Provide the [x, y] coordinate of the cell's center where the given text is located.  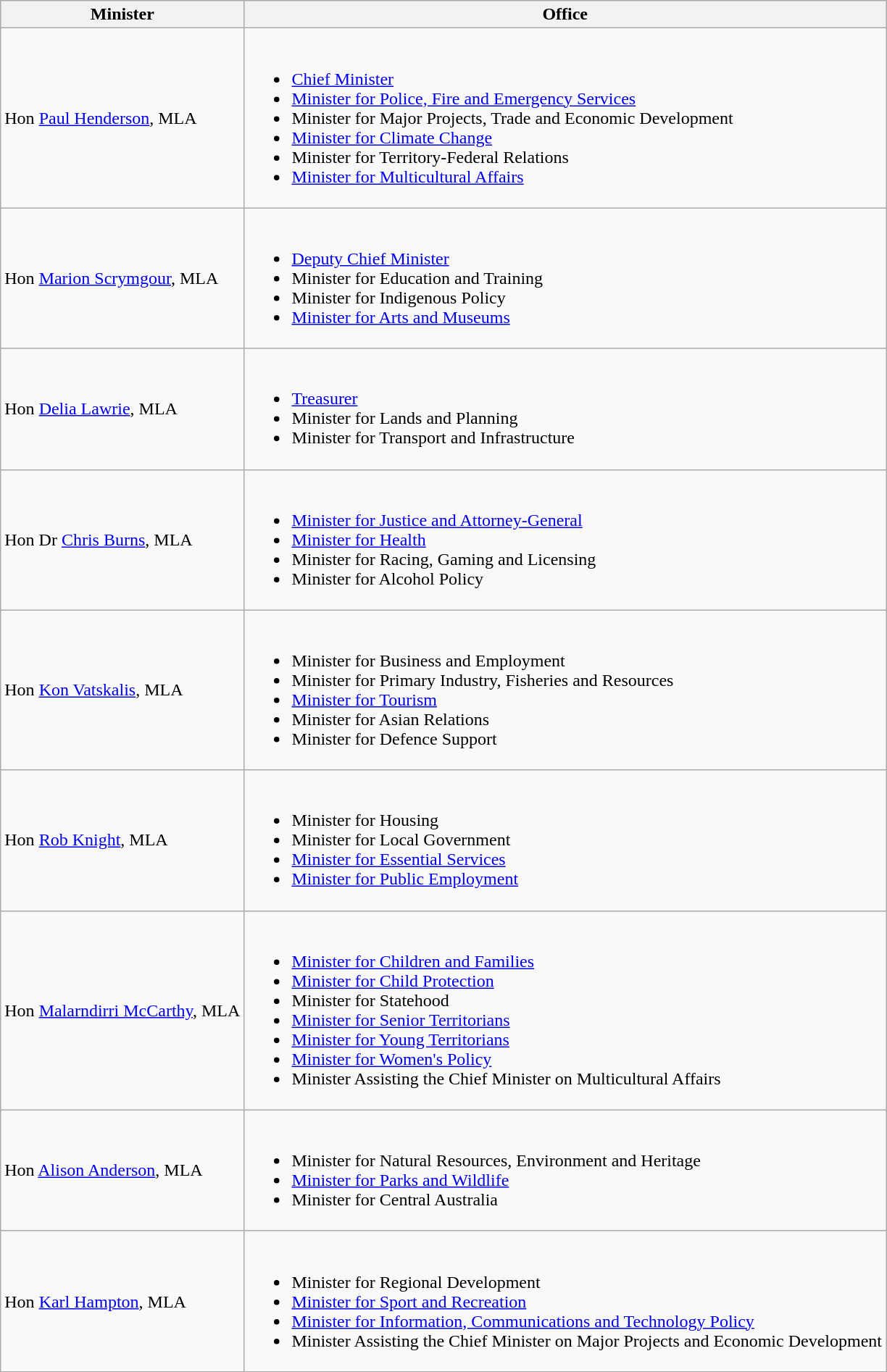
Hon Karl Hampton, MLA [122, 1301]
Minister for Justice and Attorney-GeneralMinister for HealthMinister for Racing, Gaming and LicensingMinister for Alcohol Policy [565, 540]
Hon Alison Anderson, MLA [122, 1171]
Hon Malarndirri McCarthy, MLA [122, 1010]
Minister [122, 14]
Deputy Chief MinisterMinister for Education and TrainingMinister for Indigenous PolicyMinister for Arts and Museums [565, 278]
Hon Marion Scrymgour, MLA [122, 278]
Hon Paul Henderson, MLA [122, 118]
Hon Rob Knight, MLA [122, 840]
Hon Dr Chris Burns, MLA [122, 540]
Hon Delia Lawrie, MLA [122, 409]
Hon Kon Vatskalis, MLA [122, 690]
TreasurerMinister for Lands and PlanningMinister for Transport and Infrastructure [565, 409]
Office [565, 14]
Minister for HousingMinister for Local GovernmentMinister for Essential ServicesMinister for Public Employment [565, 840]
Minister for Natural Resources, Environment and HeritageMinister for Parks and WildlifeMinister for Central Australia [565, 1171]
